Scan for the cell matching the given text and deliver its (x, y) coordinate at center. 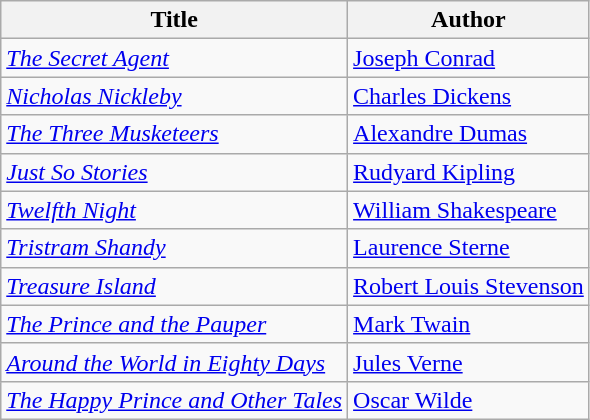
Around the World in Eighty Days (174, 362)
Laurence Sterne (469, 248)
Oscar Wilde (469, 400)
Charles Dickens (469, 96)
Nicholas Nickleby (174, 96)
The Three Musketeers (174, 134)
Robert Louis Stevenson (469, 286)
Tristram Shandy (174, 248)
Alexandre Dumas (469, 134)
Mark Twain (469, 324)
William Shakespeare (469, 210)
Joseph Conrad (469, 58)
Jules Verne (469, 362)
Just So Stories (174, 172)
The Secret Agent (174, 58)
Author (469, 20)
The Happy Prince and Other Tales (174, 400)
Treasure Island (174, 286)
Title (174, 20)
Rudyard Kipling (469, 172)
The Prince and the Pauper (174, 324)
Twelfth Night (174, 210)
